Detect which cell encompasses the target text, then output its [x, y] center coordinate. 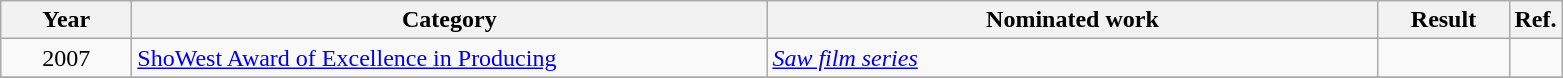
ShoWest Award of Excellence in Producing [450, 58]
Result [1444, 20]
Category [450, 20]
Saw film series [1072, 58]
Year [66, 20]
Nominated work [1072, 20]
2007 [66, 58]
Ref. [1536, 20]
